Detect which cell encompasses the target text, then output its [x, y] center coordinate. 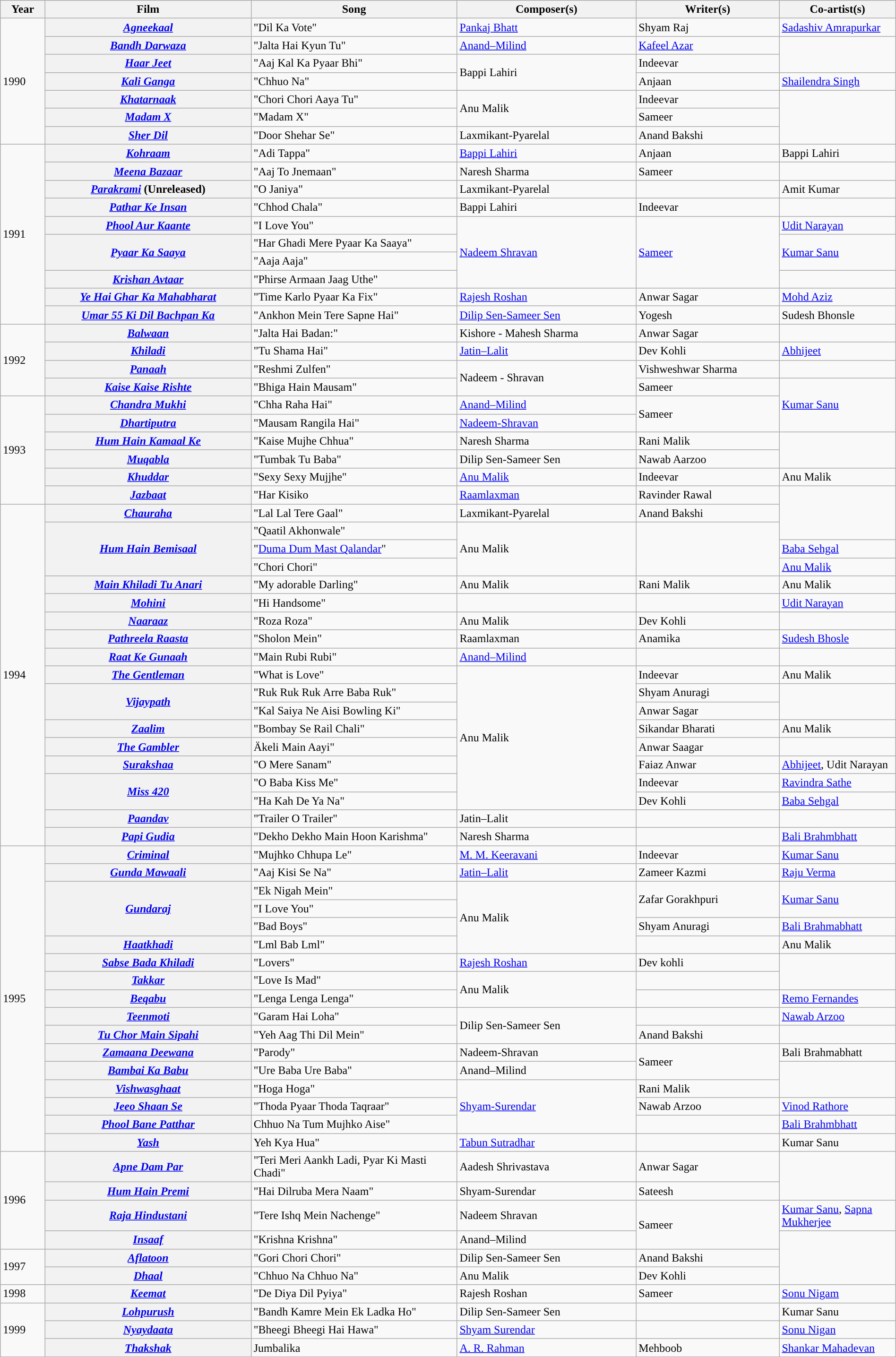
"Jalta Hai Kyun Tu" [354, 45]
"Chhod Chala" [354, 207]
Hum Hain Bemisaal [148, 549]
Vijaypath [148, 702]
"Dil Ka Vote" [354, 27]
1997 [23, 1267]
Anwar Saagar [708, 747]
Sateesh [708, 1191]
"Garam Hai Loha" [354, 1016]
Yash [148, 1142]
Sudesh Bhosle [837, 639]
"Sholon Mein" [354, 639]
"Aaj To Jnemaan" [354, 171]
"Hi Handsome" [354, 603]
"My adorable Darling" [354, 585]
"Bandh Kamre Mein Ek Ladka Ho" [354, 1312]
1994 [23, 675]
Zameer Kazmi [708, 873]
"Lovers" [354, 962]
"Lml Bab Lml" [354, 945]
Abhijeet, Udit Narayan [837, 764]
"Har Ghadi Mere Pyaar Ka Saaya" [354, 243]
Jumbalika [354, 1348]
Meena Bazaar [148, 171]
Insaaf [148, 1240]
Amit Kumar [837, 189]
Raju Verma [837, 873]
Sudesh Bhonsle [837, 315]
Panaah [148, 369]
Film [148, 9]
"Yeh Aag Thi Dil Mein" [354, 1034]
Vishweshwar Sharma [708, 369]
1992 [23, 360]
Kafeel Azar [708, 45]
"Tere Ishq Mein Nachenge" [354, 1215]
Shyam Raj [708, 27]
"Reshmi Zulfen" [354, 369]
Nyaydaata [148, 1330]
Dev kohli [708, 962]
"Hai Dilruba Mera Naam" [354, 1191]
Year [23, 9]
Chhuo Na Tum Mujhko Aise" [354, 1125]
"Dekho Dekho Main Hoon Karishma" [354, 837]
Mehboob [708, 1348]
Keemat [148, 1294]
Zamaana Deewana [148, 1052]
"Lal Lal Tere Gaal" [354, 513]
Main Khiladi Tu Anari [148, 585]
Jazbaat [148, 495]
Kishore - Mahesh Sharma [546, 333]
Composer(s) [546, 9]
Parakrami (Unreleased) [148, 189]
Gunda Mawaali [148, 873]
Jeeo Shaan Se [148, 1107]
"Main Rubi Rubi" [354, 657]
Ravindra Sathe [837, 782]
Writer(s) [708, 9]
The Gambler [148, 747]
Haatkhadi [148, 945]
Balwaan [148, 333]
1995 [23, 999]
"Aaj Kal Ka Pyaar Bhi" [354, 63]
"Chha Raha Hai" [354, 405]
Chandra Mukhi [148, 405]
"Bombay Se Rail Chali" [354, 729]
Bambai Ka Babu [148, 1070]
The Gentleman [148, 675]
"Mausam Rangila Hai" [354, 423]
"Love Is Mad" [354, 980]
"Chori Chori" [354, 567]
"Gori Chori Chori" [354, 1258]
Co-artist(s) [837, 9]
Yogesh [708, 315]
"Madam X" [354, 117]
"Har Kisiko [354, 495]
Aadesh Shrivastava [546, 1167]
"Aaja Aaja" [354, 261]
"Adi Tappa" [354, 153]
"Krishna Krishna" [354, 1240]
"Sexy Sexy Mujjhe" [354, 477]
"Duma Dum Mast Qalandar" [354, 549]
Sonu Nigan [837, 1330]
Teenmoti [148, 1016]
Krishan Avtaar [148, 279]
Vinod Rathore [837, 1107]
Bandh Darwaza [148, 45]
Pyaar Ka Saaya [148, 252]
"Chori Chori Aaya Tu" [354, 99]
Nadeem - Shravan [546, 378]
"Chhuo Na" [354, 81]
Sadashiv Amrapurkar [837, 27]
Pathreela Raasta [148, 639]
"Kal Saiya Ne Aisi Bowling Ki" [354, 711]
Mohini [148, 603]
Sher Dil [148, 135]
Vishwasghaat [148, 1088]
"Roza Roza" [354, 621]
Tu Chor Main Sipahi [148, 1034]
Shyam Surendar [546, 1330]
Takkar [148, 980]
Anamika [708, 639]
1991 [23, 234]
1993 [23, 450]
Mohd Aziz [837, 297]
Pathar Ke Insan [148, 207]
"Ruk Ruk Ruk Arre Baba Ruk" [354, 693]
Kohraam [148, 153]
Sonu Nigam [837, 1294]
"Teri Meri Aankh Ladi, Pyar Ki Masti Chadi" [354, 1167]
"Aaj Kisi Se Na" [354, 873]
"Ure Baba Ure Baba" [354, 1070]
"Bad Boys" [354, 927]
Ye Hai Ghar Ka Mahabharat [148, 297]
Shankar Mahadevan [837, 1348]
Miss 420 [148, 791]
Pankaj Bhatt [546, 27]
Sikandar Bharati [708, 729]
"Trailer O Trailer" [354, 819]
"Bhiga Hain Mausam" [354, 387]
"What is Love" [354, 675]
Hum Hain Premi [148, 1191]
Zaalim [148, 729]
Madam X [148, 117]
Beqabu [148, 998]
"Thoda Pyaar Thoda Taqraar" [354, 1107]
"Tumbak Tu Baba" [354, 459]
"Mujhko Chhupa Le" [354, 855]
Khiladi [148, 351]
Agneekaal [148, 27]
"Bheegi Bheegi Hai Hawa" [354, 1330]
Khuddar [148, 477]
"Time Karlo Pyaar Ka Fix" [354, 297]
Apne Dam Par [148, 1167]
Lohpurush [148, 1312]
Tabun Sutradhar [546, 1142]
Ravinder Rawal [708, 495]
"Phirse Armaan Jaag Uthe" [354, 279]
Papi Gudia [148, 837]
"Hoga Hoga" [354, 1088]
Umar 55 Ki Dil Bachpan Ka [148, 315]
M. M. Keeravani [546, 855]
Kumar Sanu, Sapna Mukherjee [837, 1215]
"Parody" [354, 1052]
"Ek Nigah Mein" [354, 891]
"Ha Kah De Ya Na" [354, 801]
"Jalta Hai Badan:" [354, 333]
Haar Jeet [148, 63]
1996 [23, 1200]
Remo Fernandes [837, 998]
Kali Ganga [148, 81]
Yeh Kya Hua" [354, 1142]
Thakshak [148, 1348]
"Kaise Mujhe Chhua" [354, 441]
Surakshaa [148, 764]
Abhijeet [837, 351]
1998 [23, 1294]
Shailendra Singh [837, 81]
Muqabla [148, 459]
"Qaatil Akhonwale" [354, 531]
Aflatoon [148, 1258]
Khatarnaak [148, 99]
"Door Shehar Se" [354, 135]
Phool Bane Patthar [148, 1125]
Phool Aur Kaante [148, 225]
Kaise Kaise Rishte [148, 387]
Naaraaz [148, 621]
Sabse Bada Khiladi [148, 962]
Äkeli Main Aayi" [354, 747]
"Lenga Lenga Lenga" [354, 998]
"Tu Shama Hai" [354, 351]
"Chhuo Na Chhuo Na" [354, 1276]
"O Janiya" [354, 189]
Dhaal [148, 1276]
"O Mere Sanam" [354, 764]
"Ankhon Mein Tere Sapne Hai" [354, 315]
"De Diya Dil Pyiya" [354, 1294]
Nawab Aarzoo [708, 459]
1990 [23, 81]
Zafar Gorakhpuri [708, 900]
A. R. Rahman [546, 1348]
Dhartiputra [148, 423]
Chauraha [148, 513]
Gundaraj [148, 909]
Raat Ke Gunaah [148, 657]
"O Baba Kiss Me" [354, 782]
Song [354, 9]
Criminal [148, 855]
Hum Hain Kamaal Ke [148, 441]
Raja Hindustani [148, 1215]
Faiaz Anwar [708, 764]
Paandav [148, 819]
1999 [23, 1330]
